Output the [X, Y] coordinate of the center of the cell containing the given text.  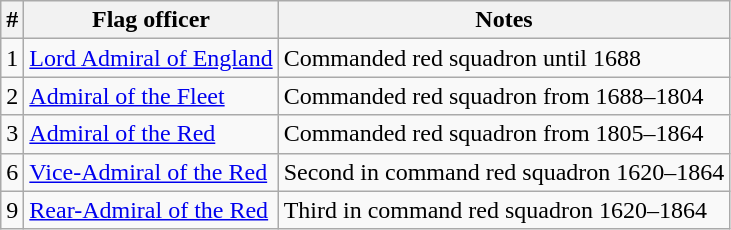
1 [12, 58]
Vice-Admiral of the Red [151, 172]
Flag officer [151, 20]
Rear-Admiral of the Red [151, 210]
Commanded red squadron until 1688 [504, 58]
Commanded red squadron from 1805–1864 [504, 134]
Second in command red squadron 1620–1864 [504, 172]
Lord Admiral of England [151, 58]
# [12, 20]
Commanded red squadron from 1688–1804 [504, 96]
Notes [504, 20]
3 [12, 134]
6 [12, 172]
Admiral of the Red [151, 134]
Third in command red squadron 1620–1864 [504, 210]
9 [12, 210]
Admiral of the Fleet [151, 96]
2 [12, 96]
